Find where the given text appears and provide that cell's center as (x, y) coordinate. 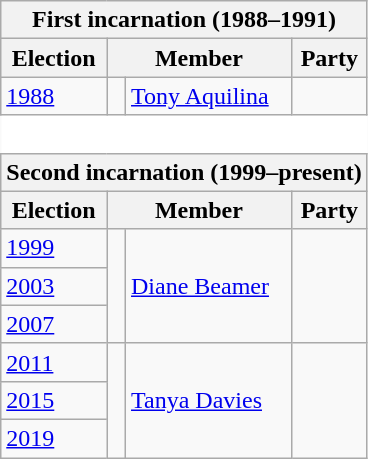
1988 (54, 96)
2007 (54, 324)
1999 (54, 248)
Tony Aquilina (209, 96)
Tanya Davies (209, 400)
2003 (54, 286)
Second incarnation (1999–present) (184, 172)
Diane Beamer (209, 286)
First incarnation (1988–1991) (184, 20)
2015 (54, 400)
2019 (54, 438)
2011 (54, 362)
